Capture the cell that displays the provided text and extract its [x, y] central coordinate. 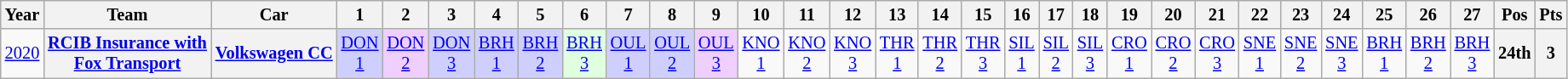
16 [1021, 14]
KNO1 [761, 54]
21 [1217, 14]
THR3 [983, 54]
OUL2 [672, 54]
OUL3 [716, 54]
12 [853, 14]
SIL2 [1056, 54]
2020 [22, 54]
20 [1174, 14]
Pts [1550, 14]
SNE2 [1301, 54]
KNO3 [853, 54]
Team [128, 14]
22 [1260, 14]
10 [761, 14]
25 [1384, 14]
Pos [1514, 14]
DON1 [360, 54]
DON2 [405, 54]
THR1 [897, 54]
8 [672, 14]
9 [716, 14]
17 [1056, 14]
SNE1 [1260, 54]
14 [939, 14]
OUL1 [629, 54]
CRO1 [1129, 54]
15 [983, 14]
DON3 [451, 54]
24th [1514, 54]
26 [1428, 14]
18 [1090, 14]
Volkswagen CC [274, 54]
CRO2 [1174, 54]
7 [629, 14]
11 [807, 14]
CRO3 [1217, 54]
6 [584, 14]
27 [1473, 14]
4 [497, 14]
SIL1 [1021, 54]
SNE3 [1341, 54]
RCIB Insurance withFox Transport [128, 54]
2 [405, 14]
SIL3 [1090, 54]
23 [1301, 14]
Car [274, 14]
19 [1129, 14]
KNO2 [807, 54]
Year [22, 14]
13 [897, 14]
24 [1341, 14]
THR2 [939, 54]
1 [360, 14]
5 [541, 14]
